Identify which cell holds the provided text, then report its [x, y] central coordinate. 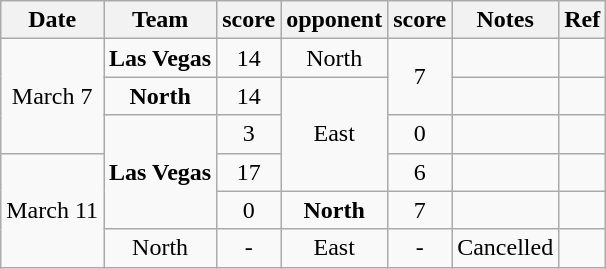
3 [249, 134]
Date [52, 20]
opponent [334, 20]
Cancelled [506, 248]
17 [249, 172]
March 11 [52, 210]
March 7 [52, 96]
Team [160, 20]
Ref [582, 20]
Notes [506, 20]
6 [420, 172]
